Return the (X, Y) coordinate for the center point of the cell that contains the specified text.  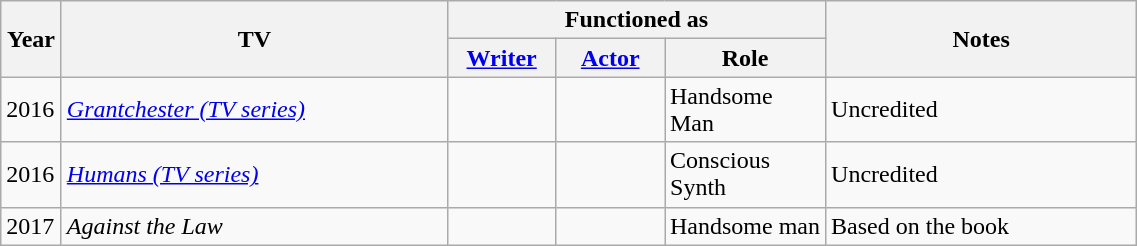
Humans (TV series) (254, 174)
Conscious Synth (744, 174)
Functioned as (636, 20)
Writer (502, 58)
Handsome man (744, 226)
2017 (32, 226)
Role (744, 58)
TV (254, 39)
Actor (610, 58)
Based on the book (982, 226)
Grantchester (TV series) (254, 110)
Against the Law (254, 226)
Year (32, 39)
Notes (982, 39)
Handsome Man (744, 110)
